Locate the cell with the specified text and output its [x, y] center coordinate. 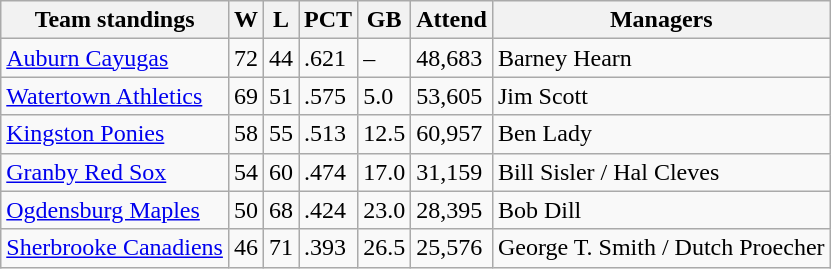
George T. Smith / Dutch Proecher [661, 248]
Bob Dill [661, 210]
69 [246, 96]
50 [246, 210]
Sherbrooke Canadiens [115, 248]
44 [280, 58]
53,605 [452, 96]
L [280, 20]
72 [246, 58]
Ogdensburg Maples [115, 210]
5.0 [384, 96]
60,957 [452, 134]
PCT [328, 20]
23.0 [384, 210]
Ben Lady [661, 134]
Attend [452, 20]
.575 [328, 96]
31,159 [452, 172]
55 [280, 134]
.424 [328, 210]
28,395 [452, 210]
48,683 [452, 58]
Bill Sisler / Hal Cleves [661, 172]
GB [384, 20]
Managers [661, 20]
W [246, 20]
– [384, 58]
.621 [328, 58]
.474 [328, 172]
Auburn Cayugas [115, 58]
51 [280, 96]
58 [246, 134]
Team standings [115, 20]
25,576 [452, 248]
Watertown Athletics [115, 96]
Kingston Ponies [115, 134]
Jim Scott [661, 96]
60 [280, 172]
46 [246, 248]
68 [280, 210]
.513 [328, 134]
54 [246, 172]
26.5 [384, 248]
Granby Red Sox [115, 172]
17.0 [384, 172]
Barney Hearn [661, 58]
.393 [328, 248]
12.5 [384, 134]
71 [280, 248]
